Capture the cell that displays the provided text and extract its (x, y) central coordinate. 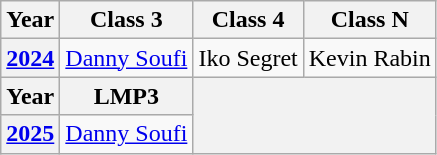
2024 (30, 58)
Class N (370, 20)
Kevin Rabin (370, 58)
LMP3 (126, 96)
2025 (30, 134)
Class 3 (126, 20)
Iko Segret (248, 58)
Class 4 (248, 20)
